Return (x, y) of the center of cell containing provided text 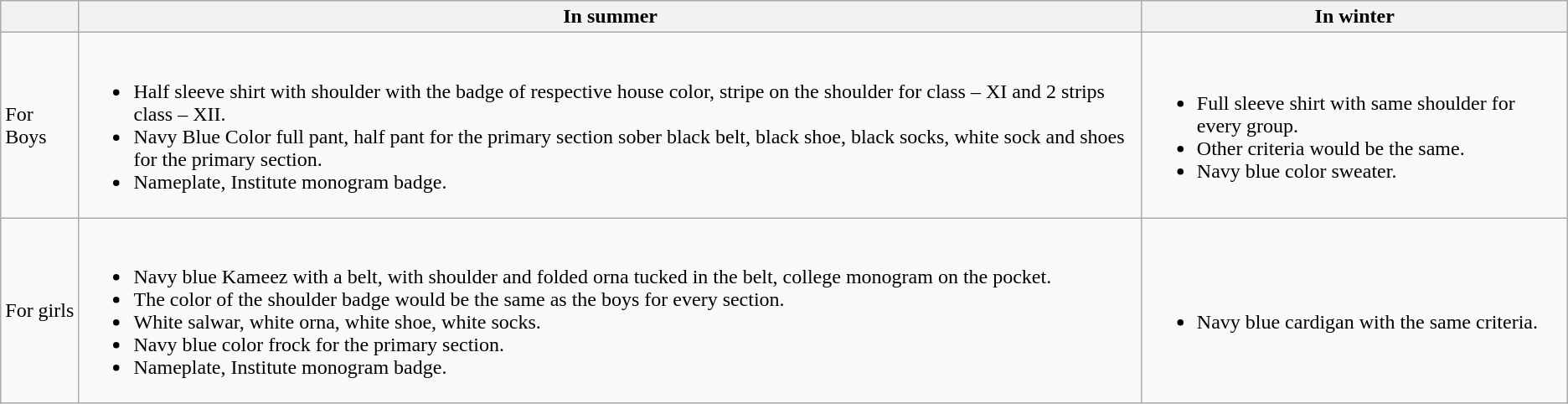
Full sleeve shirt with same shoulder for every group.Other criteria would be the same.Navy blue color sweater. (1354, 126)
In winter (1354, 17)
In summer (610, 17)
For girls (40, 310)
Navy blue cardigan with the same criteria. (1354, 310)
For Boys (40, 126)
